For the text-containing cell, return its midpoint in (x, y) coordinate format. 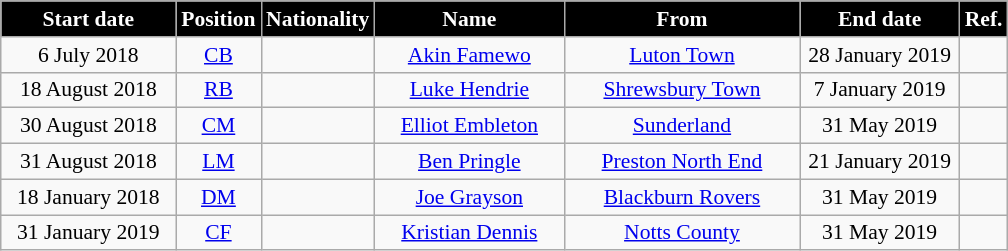
31 August 2018 (88, 162)
Preston North End (682, 162)
31 January 2019 (88, 233)
Luton Town (682, 55)
6 July 2018 (88, 55)
Sunderland (682, 126)
DM (218, 197)
Position (218, 19)
LM (218, 162)
Nationality (318, 19)
Name (469, 19)
18 January 2018 (88, 197)
Elliot Embleton (469, 126)
Ben Pringle (469, 162)
Shrewsbury Town (682, 90)
Start date (88, 19)
28 January 2019 (880, 55)
Blackburn Rovers (682, 197)
18 August 2018 (88, 90)
CF (218, 233)
Notts County (682, 233)
Kristian Dennis (469, 233)
Luke Hendrie (469, 90)
30 August 2018 (88, 126)
RB (218, 90)
Akin Famewo (469, 55)
From (682, 19)
7 January 2019 (880, 90)
CB (218, 55)
Joe Grayson (469, 197)
21 January 2019 (880, 162)
Ref. (984, 19)
CM (218, 126)
End date (880, 19)
